From the cell containing the given text, extract its center point as (x, y) coordinate. 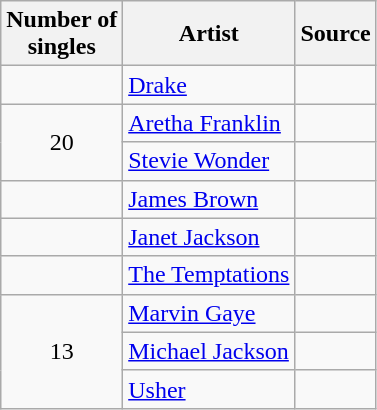
Janet Jackson (209, 237)
Usher (209, 389)
Michael Jackson (209, 351)
13 (62, 351)
James Brown (209, 199)
The Temptations (209, 275)
Aretha Franklin (209, 123)
Source (336, 34)
Drake (209, 85)
Artist (209, 34)
Marvin Gaye (209, 313)
Stevie Wonder (209, 161)
20 (62, 142)
Number of singles (62, 34)
